Locate the cell with the specified text and output its [X, Y] center coordinate. 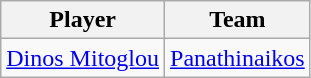
Player [83, 20]
Panathinaikos [238, 58]
Team [238, 20]
Dinos Mitoglou [83, 58]
